Find where the given text appears and provide that cell's center as (X, Y) coordinate. 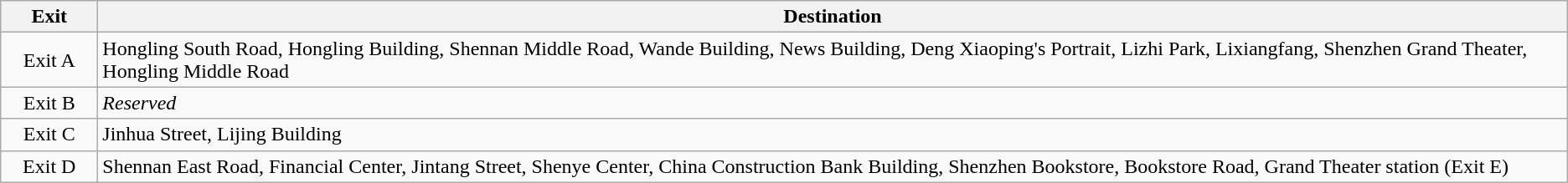
Exit B (49, 103)
Exit (49, 17)
Exit C (49, 135)
Exit A (49, 60)
Jinhua Street, Lijing Building (833, 135)
Exit D (49, 166)
Reserved (833, 103)
Destination (833, 17)
